Return [X, Y] of the center of cell containing provided text 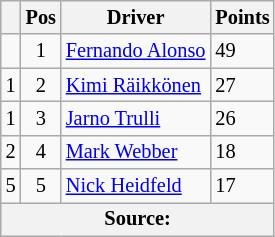
Nick Heidfeld [136, 186]
Jarno Trulli [136, 118]
49 [242, 51]
Points [242, 17]
Kimi Räikkönen [136, 85]
27 [242, 85]
3 [41, 118]
Source: [138, 219]
4 [41, 152]
Fernando Alonso [136, 51]
18 [242, 152]
17 [242, 186]
Pos [41, 17]
Mark Webber [136, 152]
Driver [136, 17]
26 [242, 118]
